Return the (x, y) coordinate for the center point of the cell that contains the specified text.  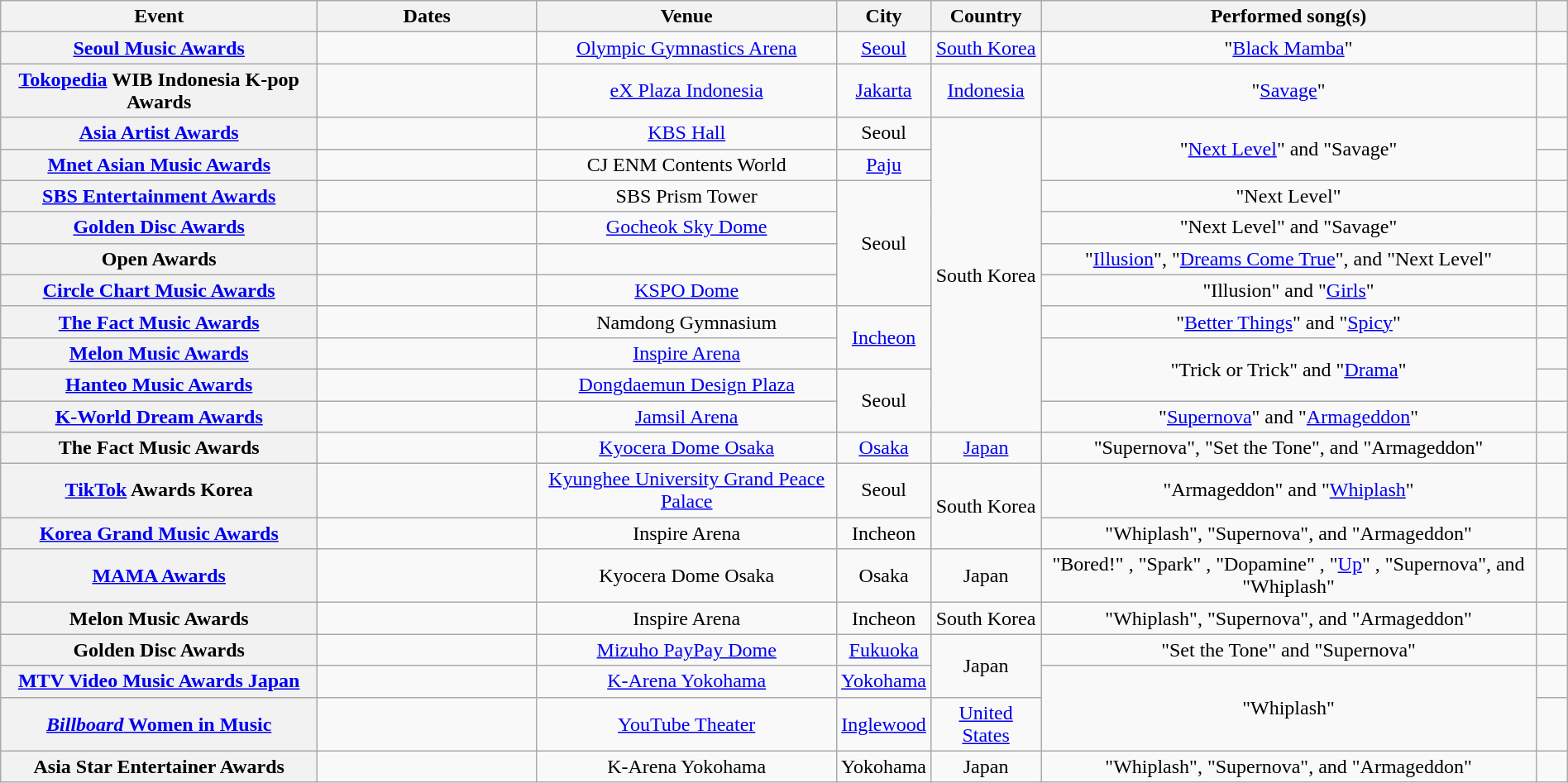
K-World Dream Awards (159, 416)
Namdong Gymnasium (686, 322)
"Supernova", "Set the Tone", and "Armageddon" (1288, 448)
Dongdaemun Design Plaza (686, 384)
Fukuoka (884, 650)
Jakarta (884, 91)
"Trick or Trick" and "Drama" (1288, 369)
"Supernova" and "Armageddon" (1288, 416)
Venue (686, 17)
Tokopedia WIB Indonesia K-pop Awards (159, 91)
United States (986, 724)
"Armageddon" and "Whiplash" (1288, 491)
SBS Entertainment Awards (159, 196)
Performed song(s) (1288, 17)
Billboard Women in Music (159, 724)
Indonesia (986, 91)
Mizuho PayPay Dome (686, 650)
Olympic Gymnastics Arena (686, 48)
Hanteo Music Awards (159, 384)
CJ ENM Contents World (686, 165)
Inglewood (884, 724)
MTV Video Music Awards Japan (159, 681)
MAMA Awards (159, 575)
Seoul Music Awards (159, 48)
"Illusion", "Dreams Come True", and "Next Level" (1288, 259)
SBS Prism Tower (686, 196)
Paju (884, 165)
"Better Things" and "Spicy" (1288, 322)
"Savage" (1288, 91)
"Black Mamba" (1288, 48)
Jamsil Arena (686, 416)
"Set the Tone" and "Supernova" (1288, 650)
City (884, 17)
Kyunghee University Grand Peace Palace (686, 491)
Asia Artist Awards (159, 133)
"Next Level" (1288, 196)
Event (159, 17)
YouTube Theater (686, 724)
Korea Grand Music Awards (159, 533)
Asia Star Entertainer Awards (159, 766)
Mnet Asian Music Awards (159, 165)
KBS Hall (686, 133)
"Whiplash" (1288, 708)
"Illusion" and "Girls" (1288, 290)
Circle Chart Music Awards (159, 290)
KSPO Dome (686, 290)
Gocheok Sky Dome (686, 227)
eX Plaza Indonesia (686, 91)
TikTok Awards Korea (159, 491)
Country (986, 17)
"Bored!" , "Spark" , "Dopamine" , "Up" , "Supernova", and "Whiplash" (1288, 575)
Dates (427, 17)
Open Awards (159, 259)
